Extract the (X, Y) coordinate from the center of the cell holding the provided text.  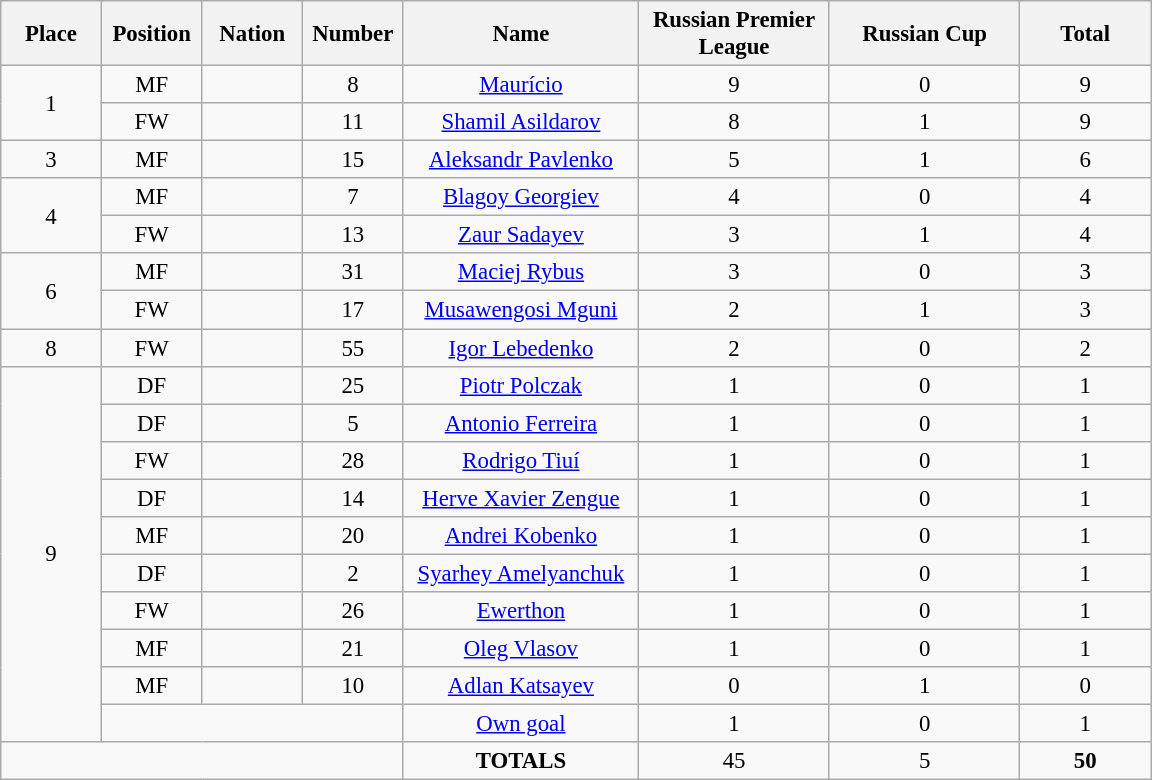
Blagoy Georgiev (521, 197)
Ewerthon (521, 611)
Oleg Vlasov (521, 648)
TOTALS (521, 761)
55 (354, 348)
Name (521, 34)
Zaur Sadayev (521, 235)
50 (1086, 761)
Rodrigo Tiuí (521, 460)
Number (354, 34)
Musawengosi Mguni (521, 310)
Place (52, 34)
Aleksandr Pavlenko (521, 160)
Andrei Kobenko (521, 536)
Igor Lebedenko (521, 348)
17 (354, 310)
Syarhey Amelyanchuk (521, 573)
Russian Premier League (734, 34)
Herve Xavier Zengue (521, 498)
21 (354, 648)
Shamil Asildarov (521, 122)
10 (354, 686)
Antonio Ferreira (521, 423)
Position (152, 34)
15 (354, 160)
7 (354, 197)
31 (354, 273)
Nation (252, 34)
28 (354, 460)
Russian Cup (924, 34)
Maciej Rybus (521, 273)
Total (1086, 34)
26 (354, 611)
Piotr Polczak (521, 385)
45 (734, 761)
25 (354, 385)
Adlan Katsayev (521, 686)
13 (354, 235)
Own goal (521, 724)
20 (354, 536)
14 (354, 498)
Maurício (521, 85)
11 (354, 122)
